Identify which cell holds the provided text, then report its (X, Y) central coordinate. 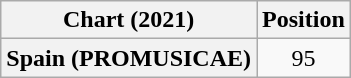
Chart (2021) (129, 20)
Position (304, 20)
95 (304, 58)
Spain (PROMUSICAE) (129, 58)
